For the text-containing cell, return its midpoint in [X, Y] coordinate format. 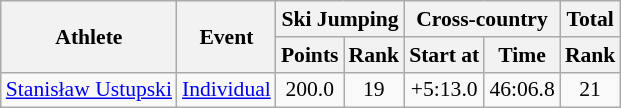
Cross-country [482, 19]
19 [374, 90]
+5:13.0 [444, 90]
Individual [226, 90]
46:06.8 [522, 90]
Ski Jumping [340, 19]
Start at [444, 55]
21 [590, 90]
Time [522, 55]
200.0 [310, 90]
Stanisław Ustupski [89, 90]
Athlete [89, 36]
Event [226, 36]
Total [590, 19]
Points [310, 55]
